Find where the given text appears and provide that cell's center as (x, y) coordinate. 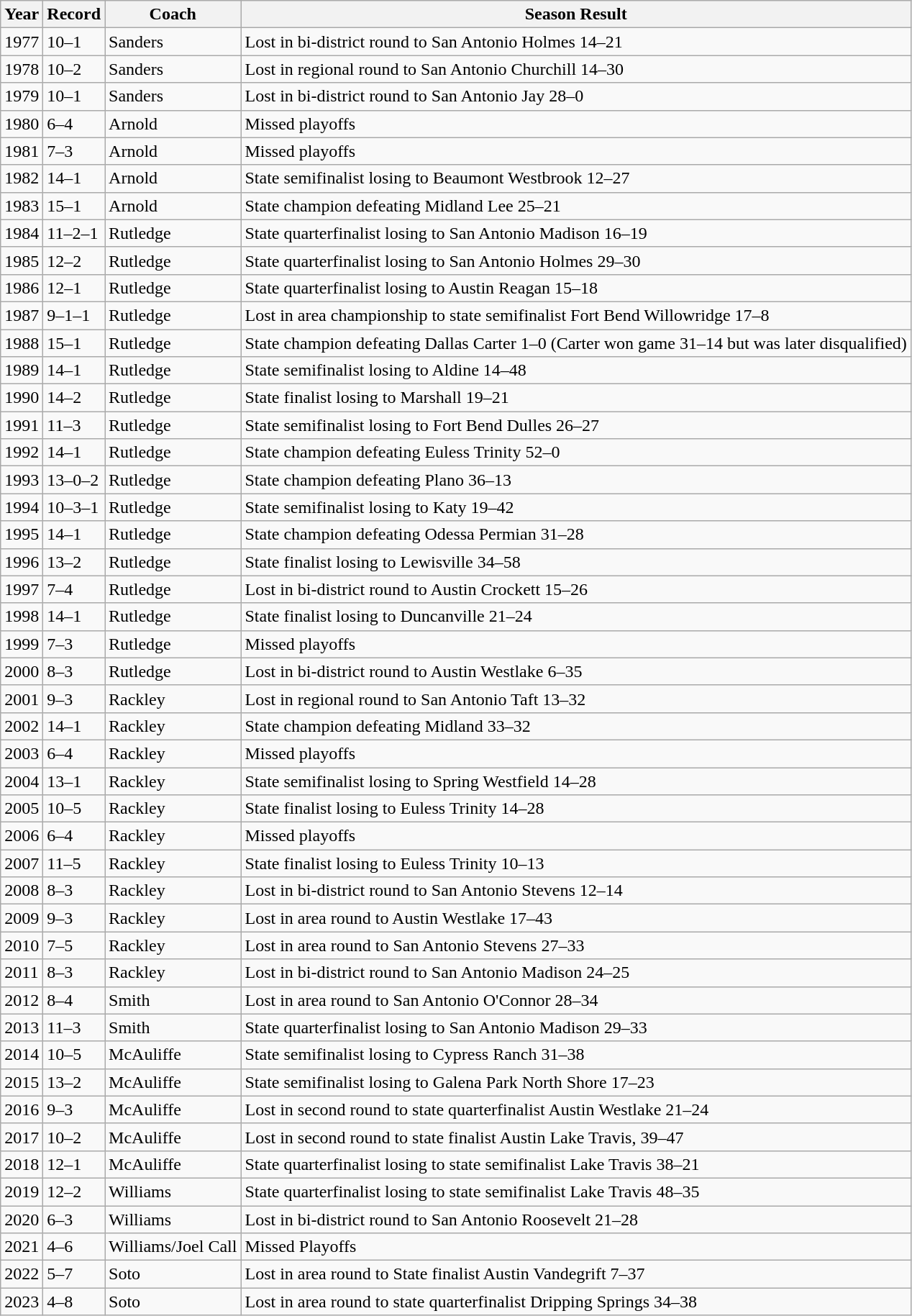
Lost in area round to San Antonio Stevens 27–33 (575, 945)
Lost in bi-district round to San Antonio Holmes 14–21 (575, 42)
2013 (22, 1027)
2017 (22, 1137)
Year (22, 14)
1992 (22, 453)
1994 (22, 507)
Lost in regional round to San Antonio Taft 13–32 (575, 699)
2003 (22, 753)
10–3–1 (74, 507)
2016 (22, 1109)
Lost in bi-district round to San Antonio Stevens 12–14 (575, 891)
1996 (22, 562)
Missed Playoffs (575, 1247)
Lost in regional round to San Antonio Churchill 14–30 (575, 69)
1993 (22, 480)
Lost in area round to state quarterfinalist Dripping Springs 34–38 (575, 1302)
1998 (22, 617)
8–4 (74, 1000)
Lost in bi-district round to San Antonio Roosevelt 21–28 (575, 1220)
State champion defeating Midland Lee 25–21 (575, 206)
State semifinalist losing to Spring Westfield 14–28 (575, 781)
1977 (22, 42)
7–4 (74, 589)
1984 (22, 233)
State finalist losing to Marshall 19–21 (575, 398)
2000 (22, 671)
Lost in second round to state quarterfinalist Austin Westlake 21–24 (575, 1109)
13–0–2 (74, 480)
1978 (22, 69)
5–7 (74, 1274)
State champion defeating Dallas Carter 1–0 (Carter won game 31–14 but was later disqualified) (575, 343)
2023 (22, 1302)
2010 (22, 945)
Record (74, 14)
1980 (22, 124)
State semifinalist losing to Beaumont Westbrook 12–27 (575, 178)
1997 (22, 589)
State champion defeating Plano 36–13 (575, 480)
2004 (22, 781)
1989 (22, 371)
1983 (22, 206)
Lost in area championship to state semifinalist Fort Bend Willowridge 17–8 (575, 315)
State finalist losing to Euless Trinity 10–13 (575, 863)
2019 (22, 1192)
Season Result (575, 14)
Lost in bi-district round to Austin Westlake 6–35 (575, 671)
11–2–1 (74, 233)
Lost in second round to state finalist Austin Lake Travis, 39–47 (575, 1137)
2012 (22, 1000)
State semifinalist losing to Galena Park North Shore 17–23 (575, 1082)
State champion defeating Midland 33–32 (575, 726)
Coach (173, 14)
Lost in area round to State finalist Austin Vandegrift 7–37 (575, 1274)
State champion defeating Euless Trinity 52–0 (575, 453)
2018 (22, 1164)
State semifinalist losing to Fort Bend Dulles 26–27 (575, 425)
State quarterfinalist losing to state semifinalist Lake Travis 38–21 (575, 1164)
1986 (22, 288)
1985 (22, 260)
State finalist losing to Duncanville 21–24 (575, 617)
1991 (22, 425)
2020 (22, 1220)
2002 (22, 726)
Williams/Joel Call (173, 1247)
6–3 (74, 1220)
2006 (22, 836)
2009 (22, 918)
State finalist losing to Lewisville 34–58 (575, 562)
4–6 (74, 1247)
4–8 (74, 1302)
Lost in bi-district round to Austin Crockett 15–26 (575, 589)
State quarterfinalist losing to San Antonio Madison 16–19 (575, 233)
State finalist losing to Euless Trinity 14–28 (575, 809)
State quarterfinalist losing to Austin Reagan 15–18 (575, 288)
1987 (22, 315)
2005 (22, 809)
9–1–1 (74, 315)
2011 (22, 973)
State quarterfinalist losing to San Antonio Holmes 29–30 (575, 260)
1979 (22, 96)
1988 (22, 343)
2001 (22, 699)
14–2 (74, 398)
Lost in bi-district round to San Antonio Madison 24–25 (575, 973)
2015 (22, 1082)
7–5 (74, 945)
State quarterfinalist losing to state semifinalist Lake Travis 48–35 (575, 1192)
1981 (22, 151)
1982 (22, 178)
State quarterfinalist losing to San Antonio Madison 29–33 (575, 1027)
State champion defeating Odessa Permian 31–28 (575, 535)
2007 (22, 863)
Lost in bi-district round to San Antonio Jay 28–0 (575, 96)
2014 (22, 1055)
State semifinalist losing to Katy 19–42 (575, 507)
1990 (22, 398)
11–5 (74, 863)
2008 (22, 891)
1999 (22, 644)
2021 (22, 1247)
1995 (22, 535)
State semifinalist losing to Cypress Ranch 31–38 (575, 1055)
Lost in area round to San Antonio O'Connor 28–34 (575, 1000)
State semifinalist losing to Aldine 14–48 (575, 371)
Lost in area round to Austin Westlake 17–43 (575, 918)
2022 (22, 1274)
13–1 (74, 781)
